Return the (x, y) coordinate for the center point of the cell that contains the specified text.  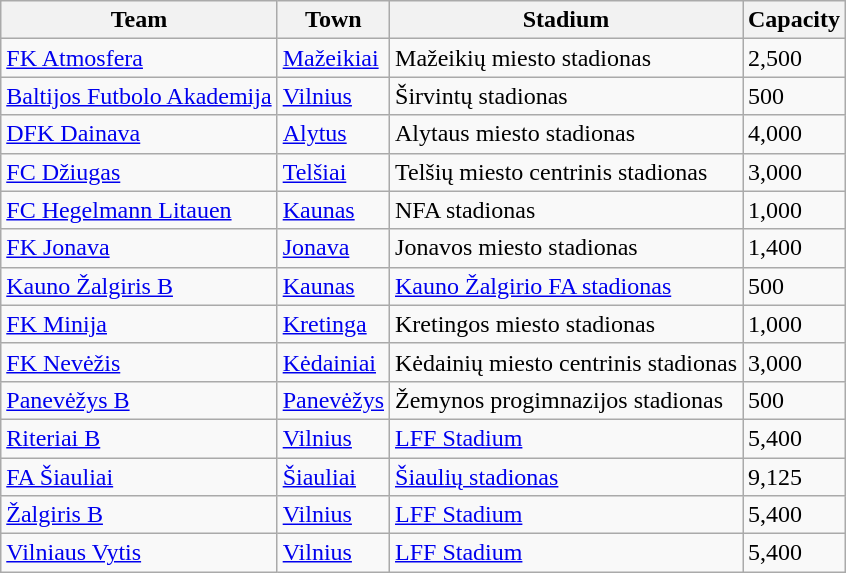
4,000 (794, 134)
2,500 (794, 58)
FK Minija (139, 324)
FC Hegelmann Litauen (139, 210)
Stadium (566, 20)
FC Džiugas (139, 172)
Kauno Žalgirio FA stadionas (566, 286)
Riteriai B (139, 438)
Telšiai (333, 172)
Jonavos miesto stadionas (566, 248)
Capacity (794, 20)
Kauno Žalgiris B (139, 286)
Mažeikiai (333, 58)
FA Šiauliai (139, 477)
NFA stadionas (566, 210)
Telšių miesto centrinis stadionas (566, 172)
Team (139, 20)
FK Jonava (139, 248)
Kėdainiai (333, 362)
Town (333, 20)
Širvintų stadionas (566, 96)
Mažeikių miesto stadionas (566, 58)
FK Atmosfera (139, 58)
Kėdainių miesto centrinis stadionas (566, 362)
Žemynos progimnazijos stadionas (566, 400)
DFK Dainava (139, 134)
Žalgiris B (139, 515)
Panevėžys (333, 400)
Kretingos miesto stadionas (566, 324)
Vilniaus Vytis (139, 553)
Baltijos Futbolo Akademija (139, 96)
1,400 (794, 248)
Jonava (333, 248)
Panevėžys B (139, 400)
Alytaus miesto stadionas (566, 134)
9,125 (794, 477)
Šiauliai (333, 477)
Kretinga (333, 324)
FK Nevėžis (139, 362)
Alytus (333, 134)
Šiaulių stadionas (566, 477)
